From the cell containing the given text, extract its center point as [x, y] coordinate. 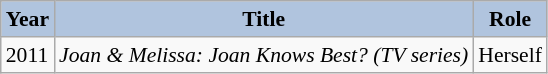
Year [28, 19]
2011 [28, 55]
Role [510, 19]
Joan & Melissa: Joan Knows Best? (TV series) [264, 55]
Title [264, 19]
Herself [510, 55]
